Capture the cell that displays the provided text and extract its [X, Y] central coordinate. 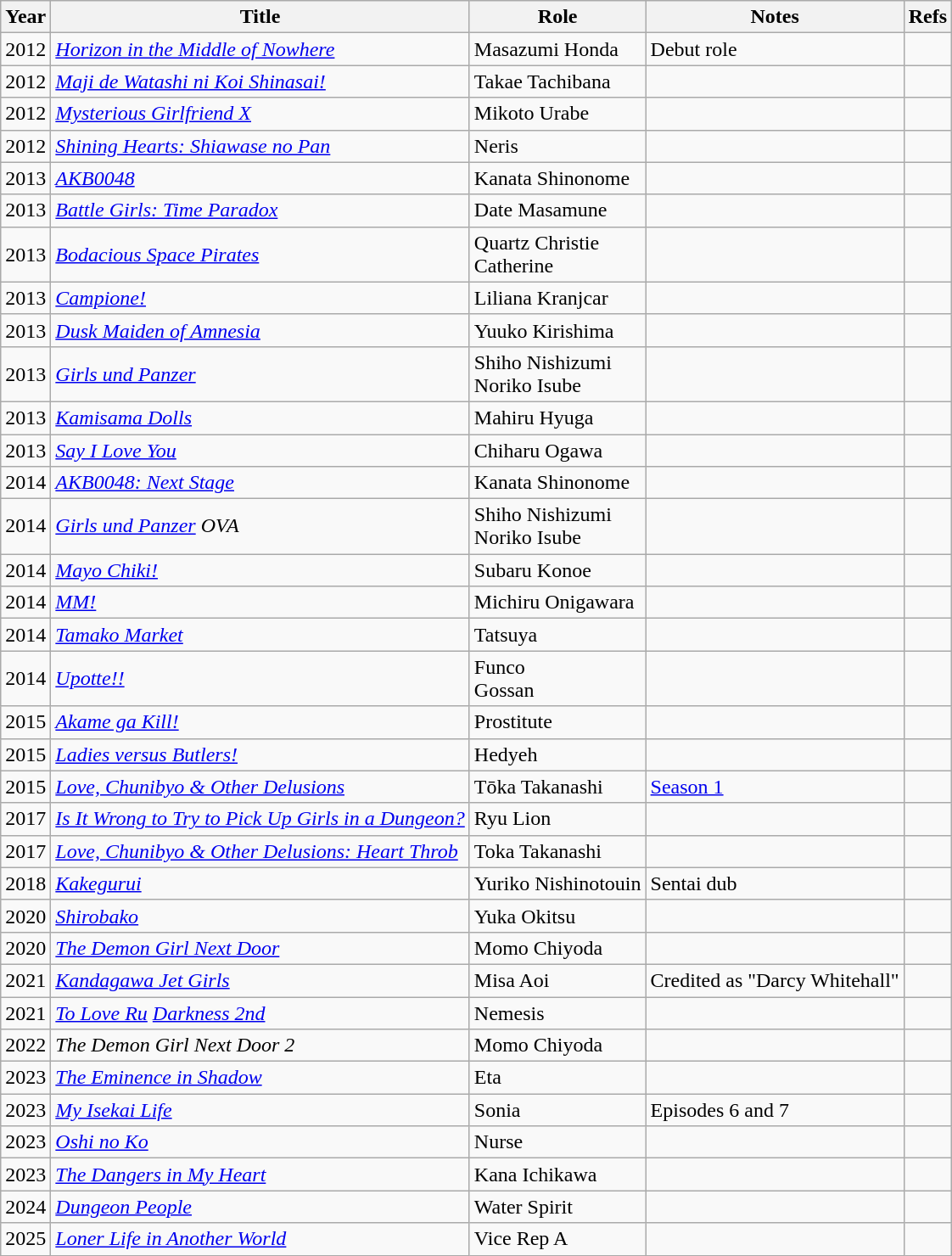
Chiharu Ogawa [557, 451]
Maji de Watashi ni Koi Shinasai! [260, 81]
Kana Ichikawa [557, 1175]
2022 [25, 1046]
Tatsuya [557, 635]
2018 [25, 883]
Credited as "Darcy Whitehall" [775, 980]
Is It Wrong to Try to Pick Up Girls in a Dungeon? [260, 819]
Vice Rep A [557, 1239]
Ryu Lion [557, 819]
The Demon Girl Next Door 2 [260, 1046]
Masazumi Honda [557, 49]
Date Masamune [557, 210]
Bodacious Space Pirates [260, 255]
Kamisama Dolls [260, 418]
Debut role [775, 49]
Episodes 6 and 7 [775, 1110]
FuncoGossan [557, 679]
Tamako Market [260, 635]
Water Spirit [557, 1207]
Love, Chunibyo & Other Delusions [260, 787]
Loner Life in Another World [260, 1239]
Campione! [260, 298]
Nemesis [557, 1012]
Misa Aoi [557, 980]
Refs [927, 17]
2025 [25, 1239]
Year [25, 17]
Yuuko Kirishima [557, 330]
Yuka Okitsu [557, 916]
Dusk Maiden of Amnesia [260, 330]
Prostitute [557, 722]
Neris [557, 146]
Liliana Kranjcar [557, 298]
Love, Chunibyo & Other Delusions: Heart Throb [260, 851]
Michiru Onigawara [557, 603]
Mahiru Hyuga [557, 418]
Role [557, 17]
To Love Ru Darkness 2nd [260, 1012]
Quartz ChristieCatherine [557, 255]
Sonia [557, 1110]
The Dangers in My Heart [260, 1175]
Shining Hearts: Shiawase no Pan [260, 146]
MM! [260, 603]
Upotte!! [260, 679]
Say I Love You [260, 451]
Title [260, 17]
Mikoto Urabe [557, 114]
Toka Takanashi [557, 851]
AKB0048 [260, 178]
Battle Girls: Time Paradox [260, 210]
Notes [775, 17]
Sentai dub [775, 883]
Horizon in the Middle of Nowhere [260, 49]
Kandagawa Jet Girls [260, 980]
Akame ga Kill! [260, 722]
Season 1 [775, 787]
Hedyeh [557, 754]
My Isekai Life [260, 1110]
Shirobako [260, 916]
Yuriko Nishinotouin [557, 883]
Mysterious Girlfriend X [260, 114]
The Demon Girl Next Door [260, 948]
Girls und Panzer [260, 373]
Oshi no Ko [260, 1142]
Tōka Takanashi [557, 787]
The Eminence in Shadow [260, 1078]
Mayo Chiki! [260, 570]
Kakegurui [260, 883]
2024 [25, 1207]
Subaru Konoe [557, 570]
Takae Tachibana [557, 81]
Girls und Panzer OVA [260, 526]
AKB0048: Next Stage [260, 483]
Dungeon People [260, 1207]
Nurse [557, 1142]
Ladies versus Butlers! [260, 754]
Eta [557, 1078]
